From the cell containing the given text, extract its center point as [X, Y] coordinate. 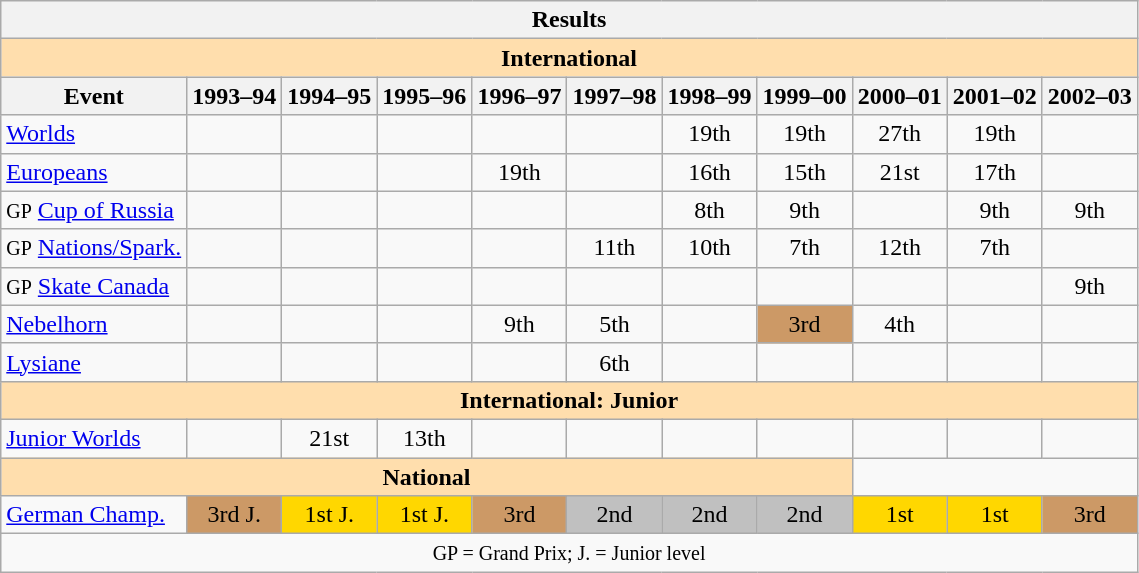
3rd J. [234, 515]
13th [424, 438]
1994–95 [330, 96]
GP Cup of Russia [94, 210]
4th [900, 324]
Europeans [94, 172]
1993–94 [234, 96]
1998–99 [710, 96]
8th [710, 210]
Nebelhorn [94, 324]
Junior Worlds [94, 438]
17th [994, 172]
International: Junior [570, 400]
12th [900, 248]
5th [614, 324]
German Champ. [94, 515]
Results [570, 20]
1999–00 [804, 96]
GP Nations/Spark. [94, 248]
GP = Grand Prix; J. = Junior level [570, 553]
2002–03 [1090, 96]
1997–98 [614, 96]
6th [614, 362]
27th [900, 134]
Event [94, 96]
2001–02 [994, 96]
GP Skate Canada [94, 286]
16th [710, 172]
1996–97 [520, 96]
10th [710, 248]
11th [614, 248]
Worlds [94, 134]
1995–96 [424, 96]
15th [804, 172]
Lysiane [94, 362]
National [426, 477]
International [570, 58]
2000–01 [900, 96]
